Locate the cell with the specified text and output its (x, y) center coordinate. 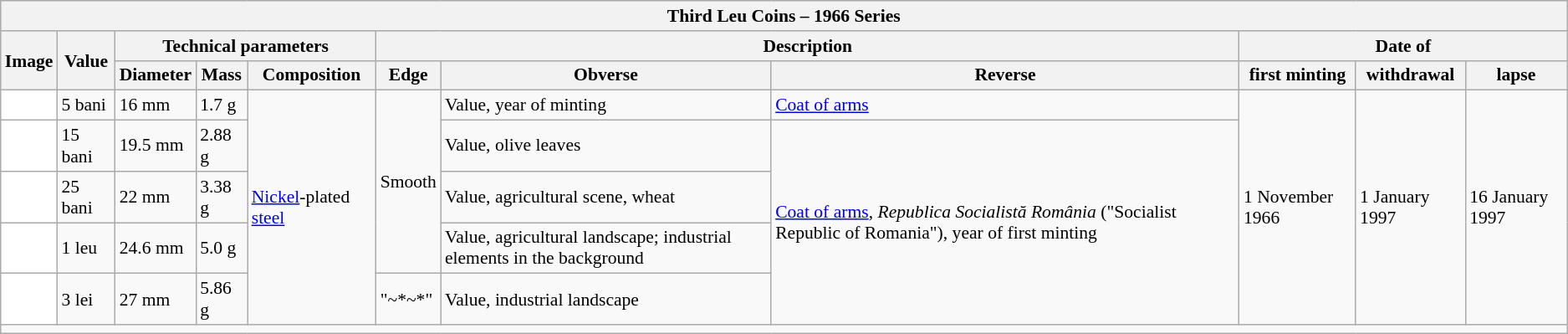
19.5 mm (156, 146)
Value, year of minting (605, 105)
Technical parameters (246, 46)
lapse (1516, 75)
5 bani (85, 105)
Composition (312, 75)
5.86 g (222, 300)
Date of (1403, 46)
24.6 mm (156, 248)
Value, agricultural scene, wheat (605, 198)
1.7 g (222, 105)
Obverse (605, 75)
15 bani (85, 146)
first minting (1298, 75)
Value, agricultural landscape; industrial elements in the background (605, 248)
Third Leu Coins – 1966 Series (784, 16)
Value, industrial landscape (605, 300)
Smooth (408, 182)
Description (808, 46)
2.88 g (222, 146)
1 January 1997 (1410, 208)
16 mm (156, 105)
1 leu (85, 248)
Value, olive leaves (605, 146)
Reverse (1005, 75)
25 bani (85, 198)
Value (85, 60)
Edge (408, 75)
Coat of arms (1005, 105)
Coat of arms, Republica Socialistă România ("Socialist Republic of Romania"), year of first minting (1005, 223)
Diameter (156, 75)
Mass (222, 75)
Image (29, 60)
16 January 1997 (1516, 208)
5.0 g (222, 248)
Nickel-plated steel (312, 208)
22 mm (156, 198)
3 lei (85, 300)
27 mm (156, 300)
1 November 1966 (1298, 208)
3.38 g (222, 198)
"~*~*" (408, 300)
withdrawal (1410, 75)
